Provide the (X, Y) coordinate of the cell's center where the given text is located.  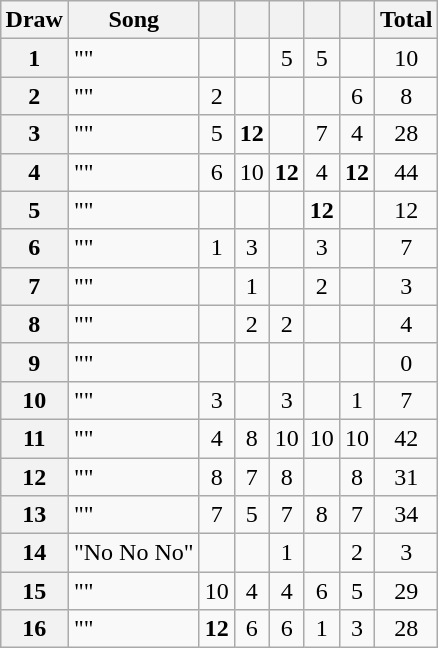
34 (406, 515)
42 (406, 438)
29 (406, 591)
16 (34, 629)
Song (134, 20)
"No No No" (134, 553)
13 (34, 515)
Total (406, 20)
44 (406, 172)
9 (34, 362)
Draw (34, 20)
31 (406, 477)
11 (34, 438)
0 (406, 362)
14 (34, 553)
15 (34, 591)
